Search for the cell housing the specified text and yield its (X, Y) center coordinate. 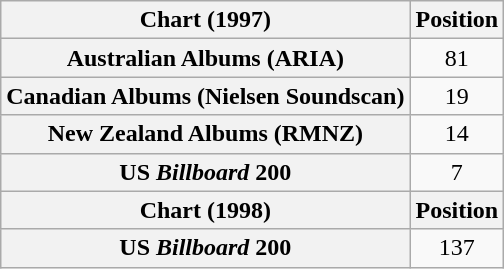
14 (457, 134)
New Zealand Albums (RMNZ) (206, 134)
Chart (1998) (206, 210)
Australian Albums (ARIA) (206, 58)
Chart (1997) (206, 20)
7 (457, 172)
Canadian Albums (Nielsen Soundscan) (206, 96)
81 (457, 58)
137 (457, 248)
19 (457, 96)
